Return the [X, Y] coordinate for the center point of the cell that contains the specified text.  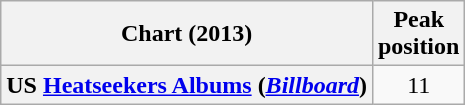
Chart (2013) [187, 34]
11 [418, 85]
Peakposition [418, 34]
US Heatseekers Albums (Billboard) [187, 85]
